Capture the cell that displays the provided text and extract its [x, y] central coordinate. 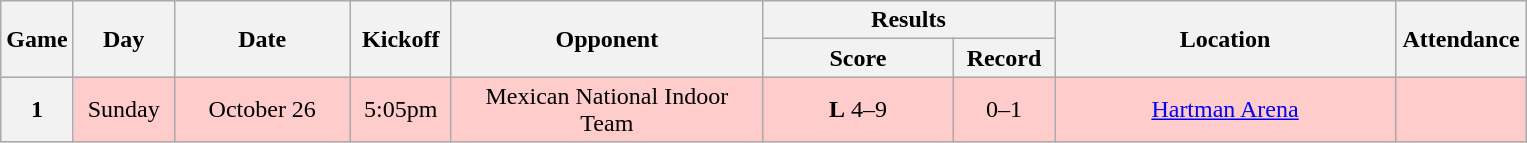
Hartman Arena [1224, 110]
0–1 [1004, 110]
Opponent [606, 39]
Location [1224, 39]
Mexican National Indoor Team [606, 110]
Kickoff [400, 39]
Score [858, 58]
5:05pm [400, 110]
Sunday [124, 110]
Date [262, 39]
L 4–9 [858, 110]
Game [37, 39]
October 26 [262, 110]
Results [908, 20]
Day [124, 39]
1 [37, 110]
Attendance [1462, 39]
Record [1004, 58]
